Scan for the cell matching the given text and deliver its (X, Y) coordinate at center. 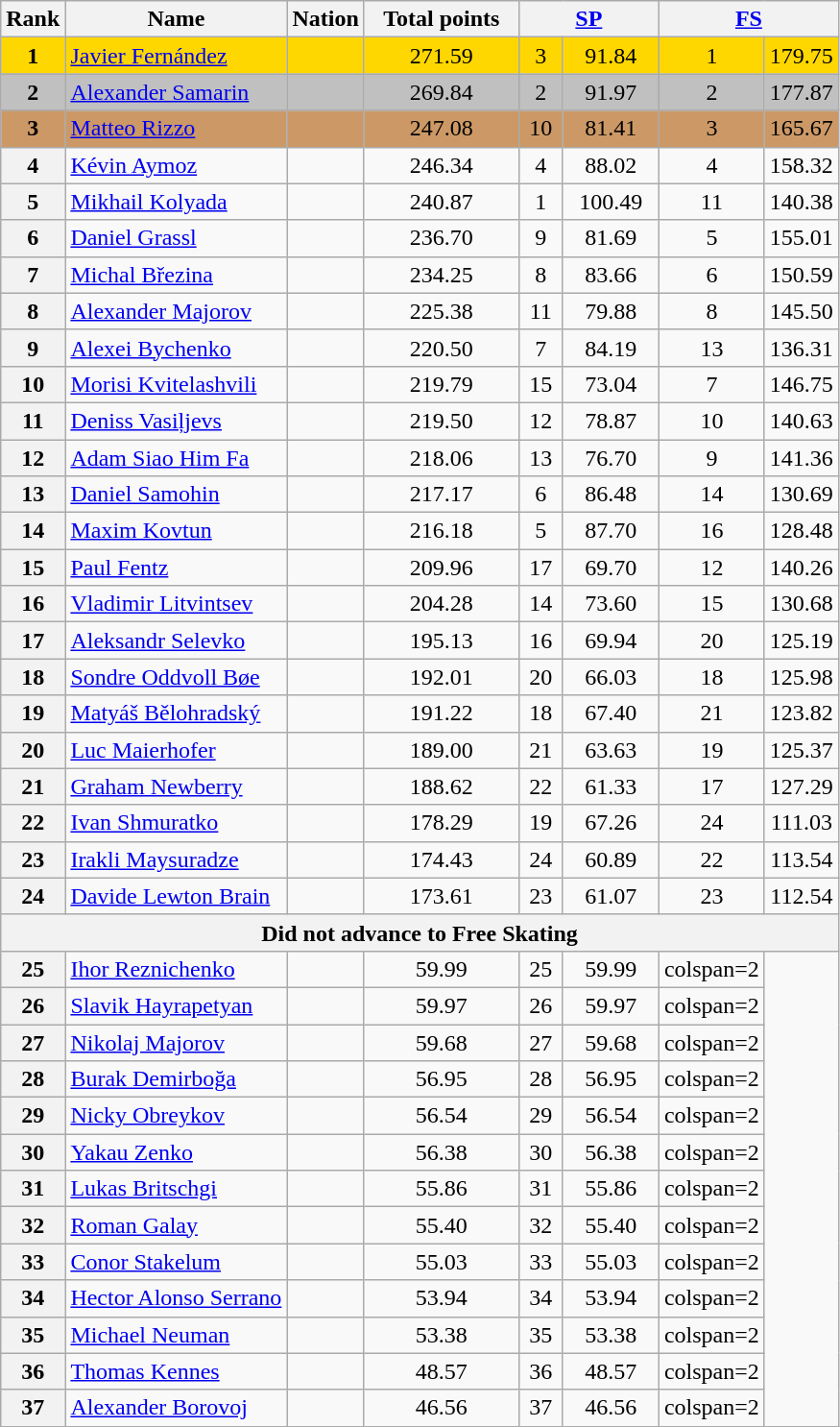
220.50 (442, 348)
Davide Lewton Brain (177, 896)
76.70 (611, 458)
140.26 (801, 568)
73.04 (611, 384)
SP (588, 19)
136.31 (801, 348)
Thomas Kennes (177, 1371)
Nation (325, 19)
Matyáš Bělohradský (177, 713)
Irakli Maysuradze (177, 859)
Total points (442, 19)
Ihor Reznichenko (177, 969)
Mikhail Kolyada (177, 202)
Alexander Majorov (177, 311)
Alexander Borovoj (177, 1408)
Paul Fentz (177, 568)
Luc Maierhofer (177, 750)
140.38 (801, 202)
91.84 (611, 56)
Nicky Obreykov (177, 1116)
125.37 (801, 750)
60.89 (611, 859)
218.06 (442, 458)
81.69 (611, 238)
240.87 (442, 202)
155.01 (801, 238)
217.17 (442, 495)
123.82 (801, 713)
87.70 (611, 531)
Michal Březina (177, 275)
125.98 (801, 677)
112.54 (801, 896)
Slavik Hayrapetyan (177, 1005)
150.59 (801, 275)
69.94 (611, 641)
Lukas Britschgi (177, 1189)
84.19 (611, 348)
Name (177, 19)
236.70 (442, 238)
195.13 (442, 641)
Maxim Kovtun (177, 531)
Deniss Vasiļjevs (177, 421)
174.43 (442, 859)
67.40 (611, 713)
130.69 (801, 495)
191.22 (442, 713)
188.62 (442, 786)
61.07 (611, 896)
Conor Stakelum (177, 1262)
140.63 (801, 421)
247.08 (442, 129)
145.50 (801, 311)
Kévin Aymoz (177, 165)
Graham Newberry (177, 786)
158.32 (801, 165)
219.50 (442, 421)
Sondre Oddvoll Bøe (177, 677)
Alexei Bychenko (177, 348)
209.96 (442, 568)
Aleksandr Selevko (177, 641)
204.28 (442, 604)
130.68 (801, 604)
165.67 (801, 129)
Javier Fernández (177, 56)
225.38 (442, 311)
113.54 (801, 859)
146.75 (801, 384)
100.49 (611, 202)
63.63 (611, 750)
269.84 (442, 92)
128.48 (801, 531)
61.33 (611, 786)
Morisi Kvitelashvili (177, 384)
Nikolaj Majorov (177, 1042)
73.60 (611, 604)
192.01 (442, 677)
86.48 (611, 495)
189.00 (442, 750)
79.88 (611, 311)
67.26 (611, 823)
88.02 (611, 165)
177.87 (801, 92)
Vladimir Litvintsev (177, 604)
179.75 (801, 56)
178.29 (442, 823)
219.79 (442, 384)
Ivan Shmuratko (177, 823)
FS (749, 19)
Daniel Samohin (177, 495)
127.29 (801, 786)
Michael Neuman (177, 1335)
111.03 (801, 823)
Hector Alonso Serrano (177, 1298)
Yakau Zenko (177, 1152)
125.19 (801, 641)
173.61 (442, 896)
66.03 (611, 677)
216.18 (442, 531)
83.66 (611, 275)
Alexander Samarin (177, 92)
234.25 (442, 275)
246.34 (442, 165)
Adam Siao Him Fa (177, 458)
Did not advance to Free Skating (420, 932)
69.70 (611, 568)
Burak Demirboğa (177, 1079)
141.36 (801, 458)
271.59 (442, 56)
81.41 (611, 129)
Roman Galay (177, 1225)
Daniel Grassl (177, 238)
Rank (33, 19)
78.87 (611, 421)
Matteo Rizzo (177, 129)
91.97 (611, 92)
